Determine the [x, y] coordinate at the center of the cell enclosing the given text.  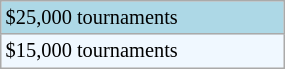
$15,000 tournaments [142, 51]
$25,000 tournaments [142, 17]
